Capture the cell that displays the provided text and extract its [x, y] central coordinate. 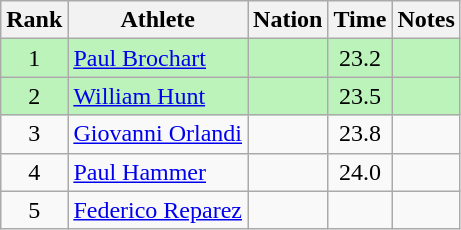
Giovanni Orlandi [158, 134]
2 [34, 96]
23.2 [360, 58]
Athlete [158, 20]
1 [34, 58]
Rank [34, 20]
William Hunt [158, 96]
24.0 [360, 172]
23.5 [360, 96]
Notes [426, 20]
4 [34, 172]
Paul Hammer [158, 172]
Nation [288, 20]
Paul Brochart [158, 58]
23.8 [360, 134]
5 [34, 210]
3 [34, 134]
Federico Reparez [158, 210]
Time [360, 20]
